Scan for the cell matching the given text and deliver its (x, y) coordinate at center. 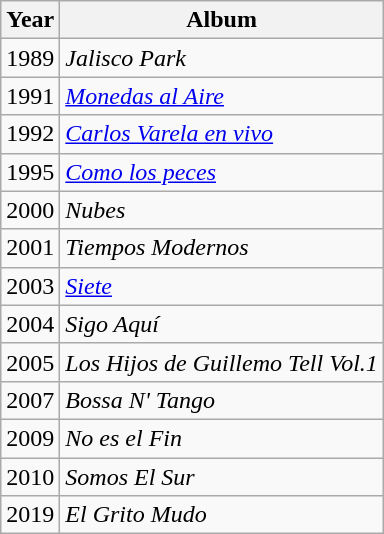
Sigo Aquí (222, 324)
2003 (30, 286)
Monedas al Aire (222, 96)
Somos El Sur (222, 477)
Los Hijos de Guillemo Tell Vol.1 (222, 362)
Bossa N' Tango (222, 400)
Year (30, 20)
2001 (30, 248)
2010 (30, 477)
Nubes (222, 210)
Como los peces (222, 172)
Siete (222, 286)
2000 (30, 210)
2019 (30, 515)
2004 (30, 324)
2009 (30, 438)
1992 (30, 134)
Album (222, 20)
El Grito Mudo (222, 515)
2007 (30, 400)
Jalisco Park (222, 58)
No es el Fin (222, 438)
1991 (30, 96)
1995 (30, 172)
1989 (30, 58)
2005 (30, 362)
Tiempos Modernos (222, 248)
Carlos Varela en vivo (222, 134)
